Provide the (x, y) coordinate of the cell's center where the given text is located.  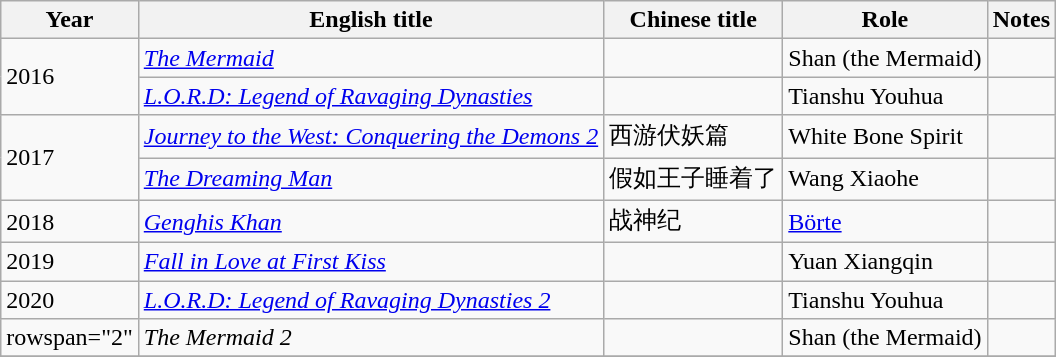
English title (370, 20)
Role (885, 20)
假如王子睡着了 (694, 180)
Genghis Khan (370, 222)
The Dreaming Man (370, 180)
The Mermaid 2 (370, 338)
战神纪 (694, 222)
Börte (885, 222)
2020 (70, 300)
The Mermaid (370, 58)
White Bone Spirit (885, 136)
Journey to the West: Conquering the Demons 2 (370, 136)
L.O.R.D: Legend of Ravaging Dynasties (370, 96)
rowspan="2" (70, 338)
Notes (1021, 20)
Yuan Xiangqin (885, 262)
2017 (70, 158)
Year (70, 20)
2019 (70, 262)
西游伏妖篇 (694, 136)
Wang Xiaohe (885, 180)
2016 (70, 77)
L.O.R.D: Legend of Ravaging Dynasties 2 (370, 300)
Chinese title (694, 20)
2018 (70, 222)
Fall in Love at First Kiss (370, 262)
